Capture the cell that displays the provided text and extract its (x, y) central coordinate. 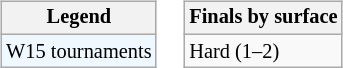
Hard (1–2) (263, 51)
W15 tournaments (78, 51)
Legend (78, 18)
Finals by surface (263, 18)
